Provide the (X, Y) coordinate of the cell's center where the given text is located.  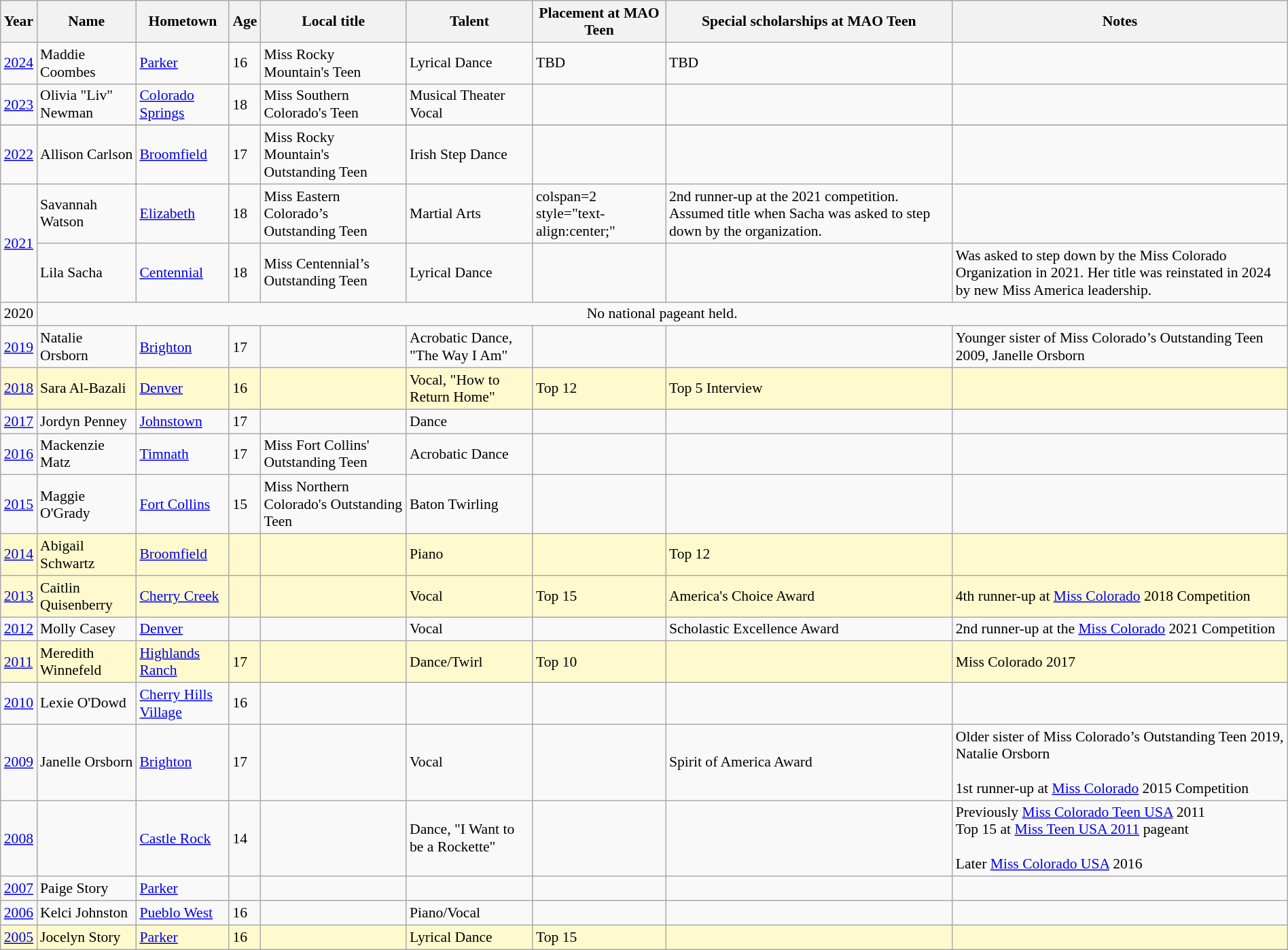
2008 (19, 839)
Johnstown (182, 421)
Dance (469, 421)
Age (245, 22)
Martial Arts (469, 213)
2005 (19, 937)
2007 (19, 889)
2013 (19, 597)
Abigail Schwartz (86, 555)
Timnath (182, 454)
Fort Collins (182, 504)
Miss Northern Colorado's Outstanding Teen (333, 504)
Castle Rock (182, 839)
2022 (19, 155)
Younger sister of Miss Colorado’s Outstanding Teen 2009, Janelle Orsborn (1120, 347)
Top 10 (599, 662)
Molly Casey (86, 629)
2006 (19, 913)
Acrobatic Dance, "The Way I Am" (469, 347)
Jocelyn Story (86, 937)
2021 (19, 243)
Janelle Orsborn (86, 762)
2017 (19, 421)
Dance, "I Want to be a Rockette" (469, 839)
Previously Miss Colorado Teen USA 2011Top 15 at Miss Teen USA 2011 pageantLater Miss Colorado USA 2016 (1120, 839)
Piano (469, 555)
2014 (19, 555)
Miss Eastern Colorado’s Outstanding Teen (333, 213)
Centennial (182, 273)
2023 (19, 105)
2nd runner-up at the Miss Colorado 2021 Competition (1120, 629)
Lila Sacha (86, 273)
Lexie O'Dowd (86, 704)
2nd runner-up at the 2021 competition. Assumed title when Sacha was asked to step down by the organization. (809, 213)
Olivia "Liv" Newman (86, 105)
2009 (19, 762)
Placement at MAO Teen (599, 22)
America's Choice Award (809, 597)
Talent (469, 22)
Cherry Hills Village (182, 704)
Dance/Twirl (469, 662)
Irish Step Dance (469, 155)
4th runner-up at Miss Colorado 2018 Competition (1120, 597)
Vocal, "How to Return Home" (469, 389)
colspan=2 style="text-align:center;" (599, 213)
Savannah Watson (86, 213)
Kelci Johnston (86, 913)
2011 (19, 662)
Colorado Springs (182, 105)
Miss Colorado 2017 (1120, 662)
Maddie Coombes (86, 63)
2010 (19, 704)
Hometown (182, 22)
Baton Twirling (469, 504)
Miss Rocky Mountain's Teen (333, 63)
2024 (19, 63)
No national pageant held. (662, 314)
Miss Southern Colorado's Teen (333, 105)
2018 (19, 389)
Mackenzie Matz (86, 454)
Piano/Vocal (469, 913)
15 (245, 504)
Allison Carlson (86, 155)
2019 (19, 347)
Natalie Orsborn (86, 347)
Older sister of Miss Colorado’s Outstanding Teen 2019, Natalie Orsborn1st runner-up at Miss Colorado 2015 Competition (1120, 762)
2016 (19, 454)
Notes (1120, 22)
Was asked to step down by the Miss Colorado Organization in 2021. Her title was reinstated in 2024 by new Miss America leadership. (1120, 273)
Musical Theater Vocal (469, 105)
Top 5 Interview (809, 389)
2020 (19, 314)
Year (19, 22)
Jordyn Penney (86, 421)
Paige Story (86, 889)
14 (245, 839)
Maggie O'Grady (86, 504)
Local title (333, 22)
Special scholarships at MAO Teen (809, 22)
2012 (19, 629)
Spirit of America Award (809, 762)
Highlands Ranch (182, 662)
Scholastic Excellence Award (809, 629)
Sara Al-Bazali (86, 389)
Miss Rocky Mountain's Outstanding Teen (333, 155)
Miss Fort Collins' Outstanding Teen (333, 454)
Caitlin Quisenberry (86, 597)
Elizabeth (182, 213)
Acrobatic Dance (469, 454)
Miss Centennial’s Outstanding Teen (333, 273)
2015 (19, 504)
Meredith Winnefeld (86, 662)
Pueblo West (182, 913)
Cherry Creek (182, 597)
Name (86, 22)
